Detect which cell encompasses the target text, then output its [x, y] center coordinate. 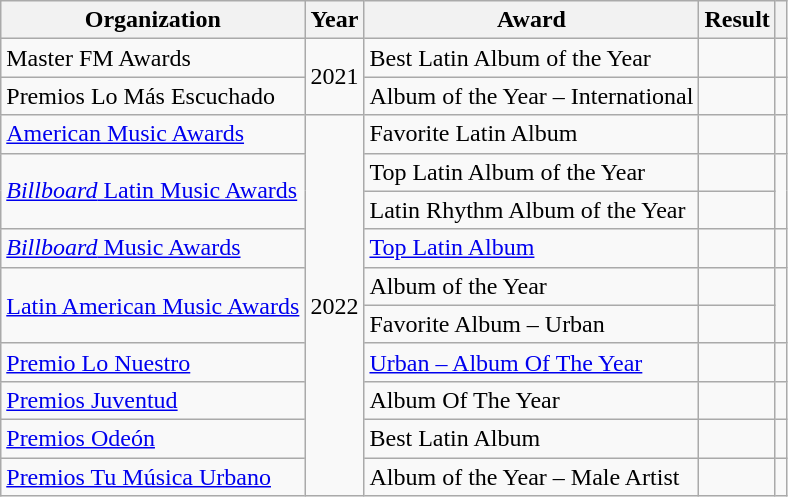
Album of the Year [532, 286]
Latin Rhythm Album of the Year [532, 210]
Billboard Latin Music Awards [153, 191]
Premios Tu Música Urbano [153, 477]
Premios Lo Más Escuchado [153, 96]
Organization [153, 20]
Year [334, 20]
Premio Lo Nuestro [153, 362]
Premios Odeón [153, 438]
Album of the Year – Male Artist [532, 477]
Album Of The Year [532, 400]
Top Latin Album of the Year [532, 172]
Best Latin Album of the Year [532, 58]
Favorite Latin Album [532, 134]
Best Latin Album [532, 438]
Top Latin Album [532, 248]
Urban – Album Of The Year [532, 362]
Master FM Awards [153, 58]
2022 [334, 306]
American Music Awards [153, 134]
Favorite Album – Urban [532, 324]
Premios Juventud [153, 400]
Billboard Music Awards [153, 248]
2021 [334, 77]
Result [737, 20]
Album of the Year – International [532, 96]
Latin American Music Awards [153, 305]
Award [532, 20]
